Search for the cell housing the specified text and yield its [X, Y] center coordinate. 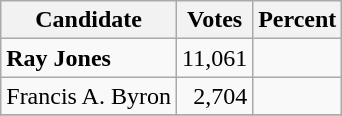
Candidate [89, 20]
11,061 [214, 58]
Percent [298, 20]
Francis A. Byron [89, 96]
2,704 [214, 96]
Votes [214, 20]
Ray Jones [89, 58]
